Return the (x, y) coordinate for the center point of the cell that contains the specified text.  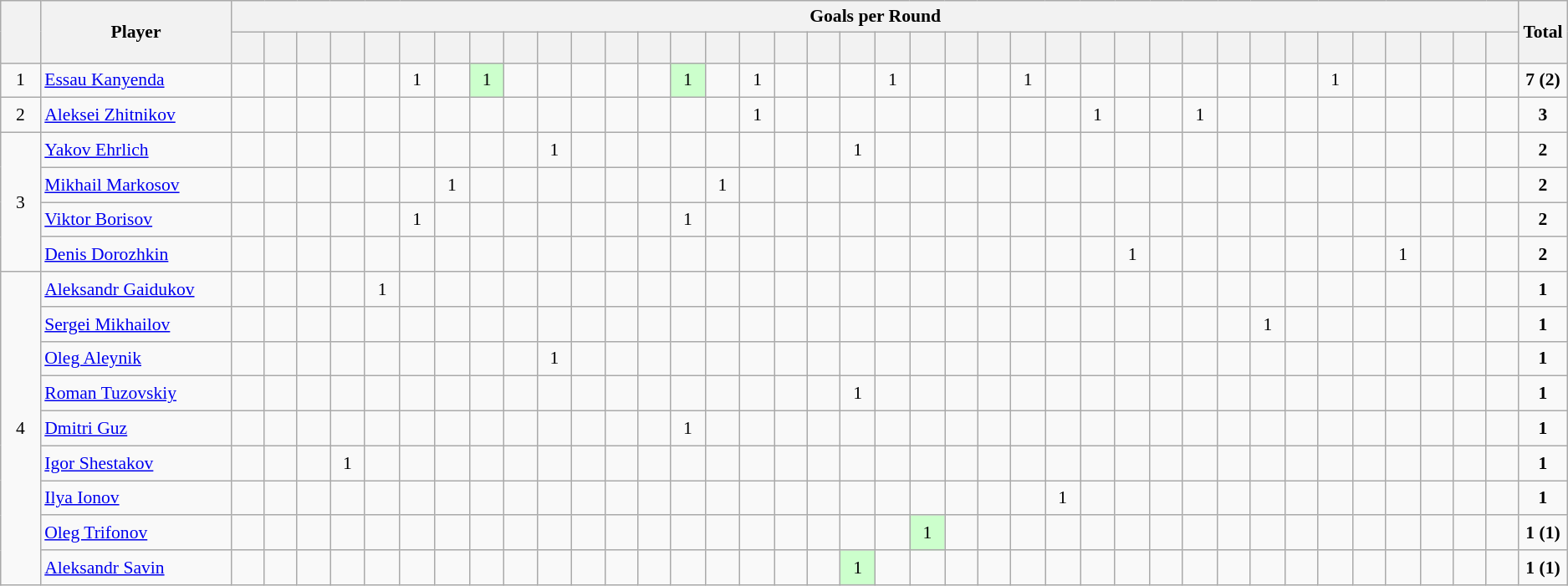
Total (1542, 32)
Player (135, 32)
Ilya Ionov (135, 498)
Goals per Round (875, 17)
Viktor Borisov (135, 220)
Dmitri Guz (135, 429)
4 (20, 428)
Aleksei Zhitnikov (135, 115)
Igor Shestakov (135, 463)
Denis Dorozhkin (135, 255)
Oleg Aleynik (135, 359)
Roman Tuzovskiy (135, 394)
Mikhail Markosov (135, 185)
7 (2) (1542, 80)
Aleksandr Savin (135, 568)
Essau Kanyenda (135, 80)
Yakov Ehrlich (135, 150)
Aleksandr Gaidukov (135, 289)
Oleg Trifonov (135, 533)
Sergei Mikhailov (135, 324)
